Locate the cell with the specified text and output its [x, y] center coordinate. 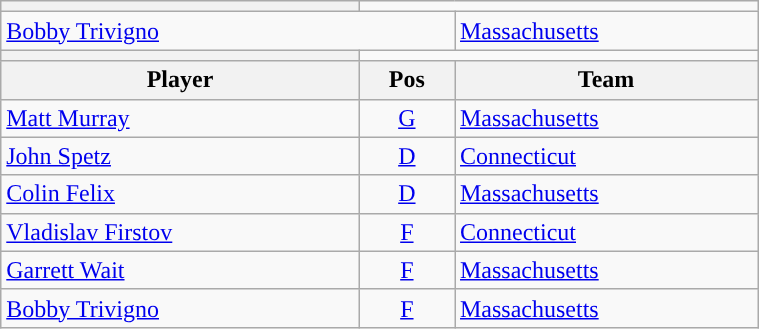
G [406, 118]
Matt Murray [180, 118]
John Spetz [180, 156]
Vladislav Firstov [180, 232]
Player [180, 80]
Colin Felix [180, 194]
Pos [406, 80]
Garrett Wait [180, 270]
Team [606, 80]
